Provide the (X, Y) coordinate of the cell's center where the given text is located.  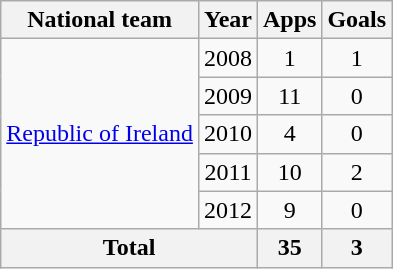
2011 (228, 172)
9 (289, 210)
35 (289, 248)
3 (357, 248)
11 (289, 96)
Republic of Ireland (100, 134)
2008 (228, 58)
2010 (228, 134)
4 (289, 134)
Total (130, 248)
Apps (289, 20)
2009 (228, 96)
Goals (357, 20)
2012 (228, 210)
Year (228, 20)
2 (357, 172)
National team (100, 20)
10 (289, 172)
